Extract the [X, Y] coordinate from the center of the cell holding the provided text.  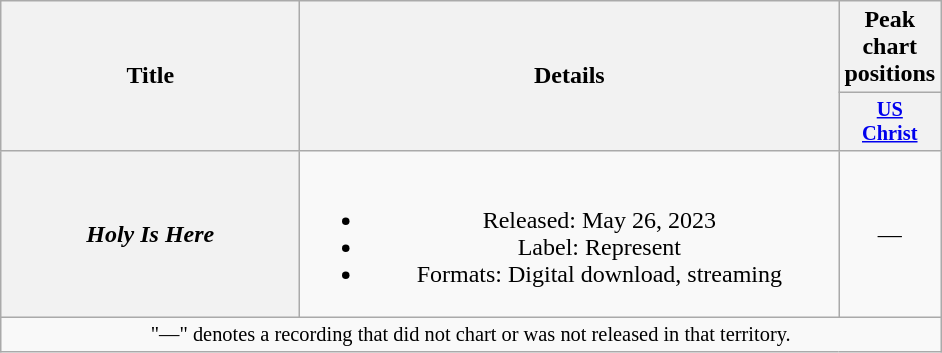
Title [150, 76]
— [890, 234]
Peak chart positions [890, 47]
"—" denotes a recording that did not chart or was not released in that territory. [471, 335]
Details [570, 76]
Holy Is Here [150, 234]
Released: May 26, 2023Label: RepresentFormats: Digital download, streaming [570, 234]
USChrist [890, 122]
